Search for the cell housing the specified text and yield its (x, y) center coordinate. 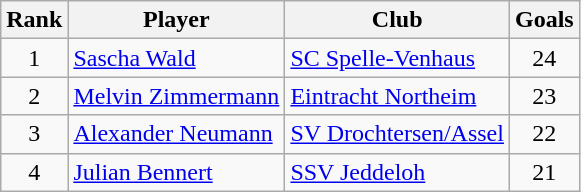
22 (544, 134)
Eintracht Northeim (398, 96)
Rank (34, 20)
Club (398, 20)
SSV Jeddeloh (398, 172)
2 (34, 96)
23 (544, 96)
4 (34, 172)
Player (176, 20)
Julian Bennert (176, 172)
24 (544, 58)
3 (34, 134)
Goals (544, 20)
21 (544, 172)
Alexander Neumann (176, 134)
Sascha Wald (176, 58)
Melvin Zimmermann (176, 96)
SV Drochtersen/Assel (398, 134)
SC Spelle-Venhaus (398, 58)
1 (34, 58)
